Determine the (X, Y) coordinate at the center of the cell enclosing the given text.  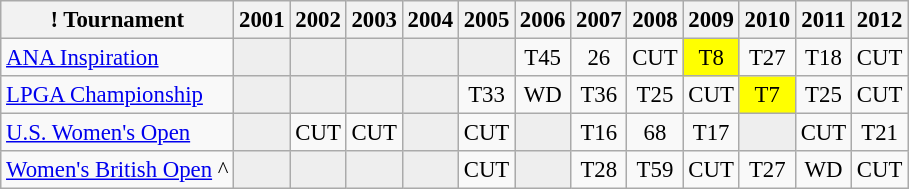
2004 (430, 20)
2008 (655, 20)
T28 (599, 170)
2001 (262, 20)
2006 (543, 20)
T33 (486, 95)
T21 (880, 133)
2007 (599, 20)
LPGA Championship (118, 95)
T16 (599, 133)
2010 (767, 20)
U.S. Women's Open (118, 133)
T45 (543, 58)
T18 (823, 58)
T17 (711, 133)
2003 (374, 20)
T8 (711, 58)
ANA Inspiration (118, 58)
! Tournament (118, 20)
26 (599, 58)
2011 (823, 20)
2005 (486, 20)
Women's British Open ^ (118, 170)
T36 (599, 95)
2012 (880, 20)
68 (655, 133)
T7 (767, 95)
2002 (318, 20)
T59 (655, 170)
2009 (711, 20)
